Return (x, y) of the center of cell containing provided text 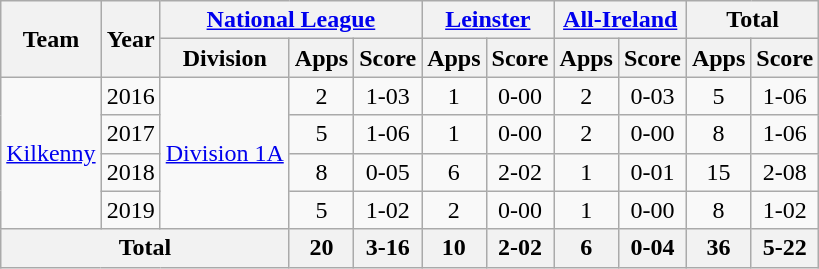
2019 (130, 210)
3-16 (388, 248)
2-08 (785, 172)
2017 (130, 134)
Division (224, 58)
National League (290, 20)
10 (454, 248)
0-01 (652, 172)
Team (51, 39)
0-04 (652, 248)
36 (718, 248)
0-05 (388, 172)
Year (130, 39)
15 (718, 172)
2016 (130, 96)
Kilkenny (51, 153)
1-03 (388, 96)
5-22 (785, 248)
All-Ireland (620, 20)
0-03 (652, 96)
20 (321, 248)
2018 (130, 172)
Division 1A (224, 153)
Leinster (488, 20)
